From the cell containing the given text, extract its center point as [X, Y] coordinate. 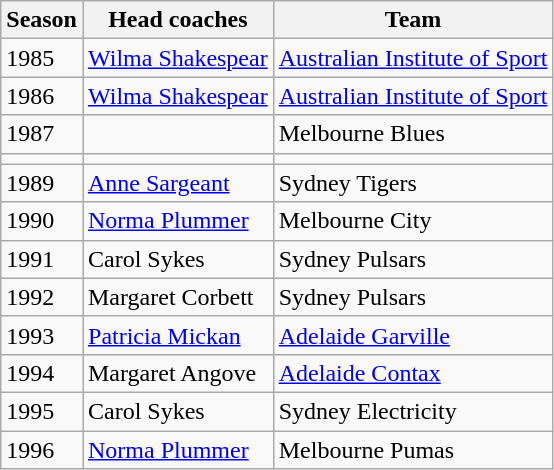
1991 [42, 259]
1989 [42, 183]
Adelaide Contax [413, 373]
Team [413, 20]
1987 [42, 134]
Margaret Angove [178, 373]
1993 [42, 335]
1986 [42, 96]
Melbourne Pumas [413, 449]
Anne Sargeant [178, 183]
1985 [42, 58]
Margaret Corbett [178, 297]
Season [42, 20]
1995 [42, 411]
Adelaide Garville [413, 335]
1992 [42, 297]
Sydney Tigers [413, 183]
Melbourne City [413, 221]
1994 [42, 373]
Sydney Electricity [413, 411]
Head coaches [178, 20]
1990 [42, 221]
Melbourne Blues [413, 134]
Patricia Mickan [178, 335]
1996 [42, 449]
